Scan for the cell matching the given text and deliver its [X, Y] coordinate at center. 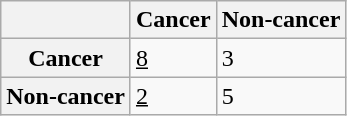
8 [173, 58]
2 [173, 96]
5 [281, 96]
3 [281, 58]
